Output the [x, y] coordinate of the center of the cell containing the given text.  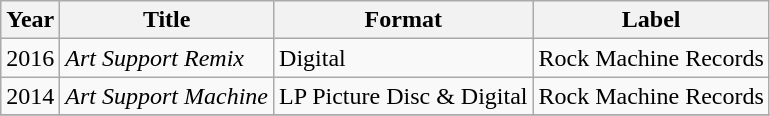
Art Support Machine [167, 96]
2016 [30, 58]
LP Picture Disc & Digital [404, 96]
Format [404, 20]
Title [167, 20]
Year [30, 20]
Label [651, 20]
Art Support Remix [167, 58]
2014 [30, 96]
Digital [404, 58]
